Identify which cell holds the provided text, then report its [X, Y] central coordinate. 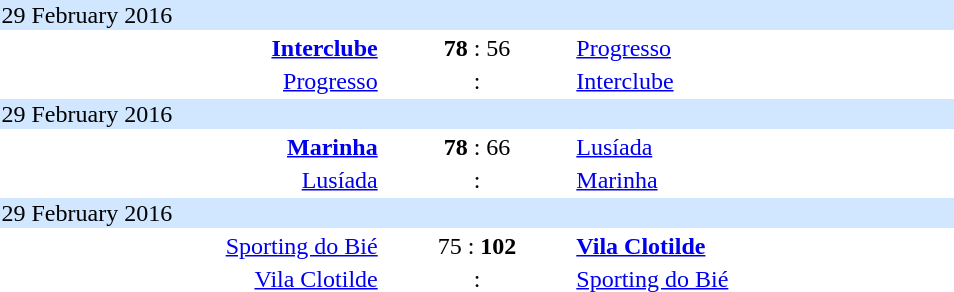
Vila Clotilde [764, 246]
Sporting do Bié [190, 246]
78 : 66 [477, 147]
78 : 56 [477, 48]
75 : 102 [477, 246]
